From the cell containing the given text, extract its center point as (X, Y) coordinate. 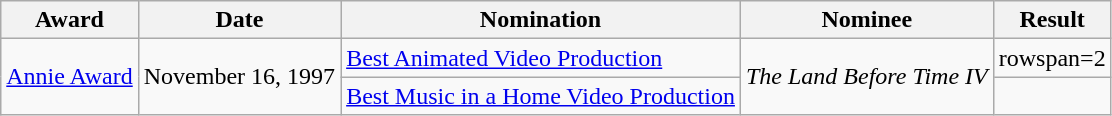
Annie Award (70, 77)
Best Animated Video Production (541, 58)
Award (70, 20)
rowspan=2 (1052, 58)
Best Music in a Home Video Production (541, 96)
Date (239, 20)
Result (1052, 20)
November 16, 1997 (239, 77)
Nominee (866, 20)
Nomination (541, 20)
The Land Before Time IV (866, 77)
